Pinpoint the cell where the given text exists, returning its (x, y) midpoint coordinate. 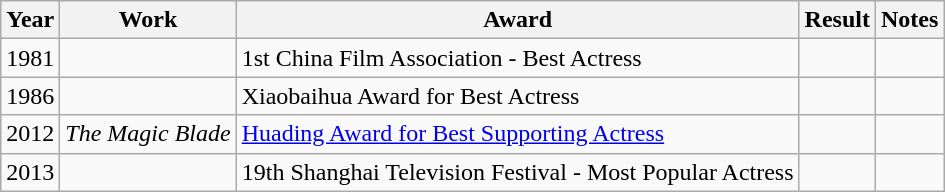
Notes (909, 20)
2013 (30, 172)
Year (30, 20)
Work (148, 20)
The Magic Blade (148, 134)
2012 (30, 134)
Xiaobaihua Award for Best Actress (518, 96)
1981 (30, 58)
Award (518, 20)
Huading Award for Best Supporting Actress (518, 134)
1986 (30, 96)
Result (837, 20)
19th Shanghai Television Festival - Most Popular Actress (518, 172)
1st China Film Association - Best Actress (518, 58)
